Capture the cell that displays the provided text and extract its [x, y] central coordinate. 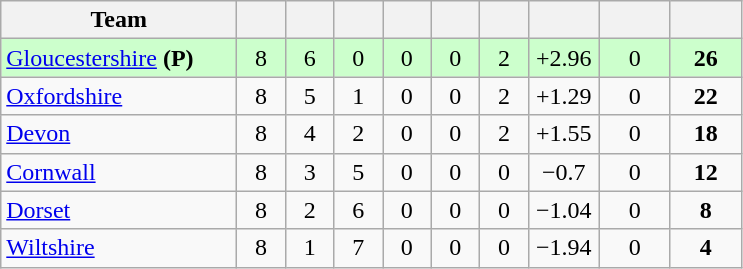
Wiltshire [119, 248]
+1.29 [564, 96]
−1.94 [564, 248]
Devon [119, 134]
Dorset [119, 210]
7 [358, 248]
−1.04 [564, 210]
+1.55 [564, 134]
Cornwall [119, 172]
18 [706, 134]
Oxfordshire [119, 96]
26 [706, 58]
3 [310, 172]
Team [119, 20]
−0.7 [564, 172]
Gloucestershire (P) [119, 58]
12 [706, 172]
+2.96 [564, 58]
22 [706, 96]
